Pinpoint the cell where the given text exists, returning its [x, y] midpoint coordinate. 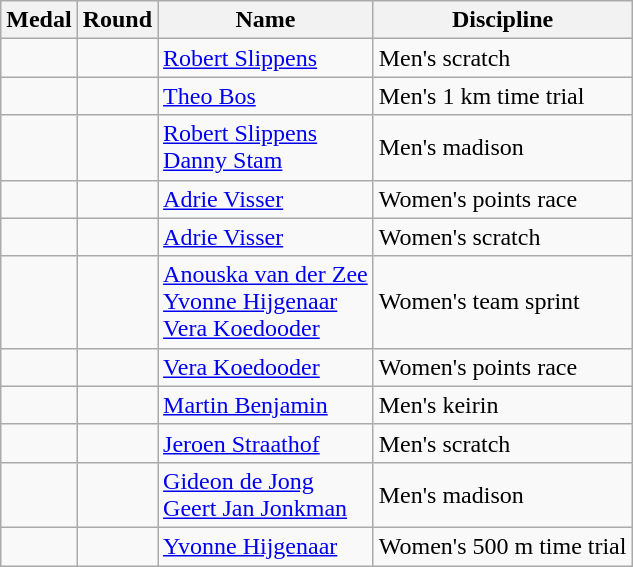
Women's 500 m time trial [502, 546]
Robert SlippensDanny Stam [266, 148]
Women's team sprint [502, 302]
Men's 1 km time trial [502, 96]
Discipline [502, 20]
Robert Slippens [266, 58]
Yvonne Hijgenaar [266, 546]
Round [117, 20]
Gideon de JongGeert Jan Jonkman [266, 494]
Women's scratch [502, 237]
Name [266, 20]
Theo Bos [266, 96]
Vera Koedooder [266, 367]
Anouska van der ZeeYvonne HijgenaarVera Koedooder [266, 302]
Martin Benjamin [266, 405]
Jeroen Straathof [266, 443]
Men's keirin [502, 405]
Medal [39, 20]
